Determine the (x, y) coordinate at the center of the cell enclosing the given text.  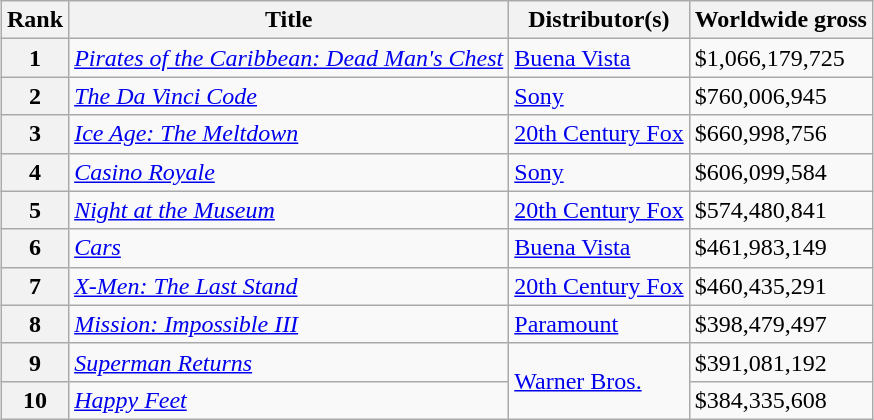
5 (36, 210)
$384,335,608 (780, 400)
2 (36, 96)
Warner Bros. (599, 381)
Cars (289, 248)
Happy Feet (289, 400)
$398,479,497 (780, 324)
$760,006,945 (780, 96)
Paramount (599, 324)
Distributor(s) (599, 20)
8 (36, 324)
Ice Age: The Meltdown (289, 134)
$574,480,841 (780, 210)
1 (36, 58)
Title (289, 20)
6 (36, 248)
9 (36, 362)
$1,066,179,725 (780, 58)
4 (36, 172)
Superman Returns (289, 362)
10 (36, 400)
$460,435,291 (780, 286)
$461,983,149 (780, 248)
X-Men: The Last Stand (289, 286)
$391,081,192 (780, 362)
Rank (36, 20)
Night at the Museum (289, 210)
The Da Vinci Code (289, 96)
Mission: Impossible III (289, 324)
$606,099,584 (780, 172)
Casino Royale (289, 172)
$660,998,756 (780, 134)
7 (36, 286)
3 (36, 134)
Pirates of the Caribbean: Dead Man's Chest (289, 58)
Worldwide gross (780, 20)
